Determine the [X, Y] coordinate at the center of the cell enclosing the given text.  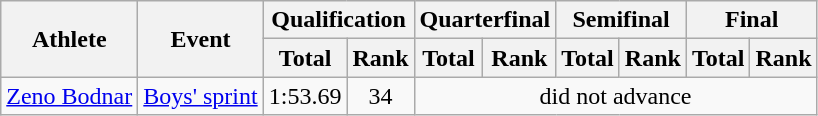
Quarterfinal [485, 20]
Boys' sprint [200, 96]
Qualification [338, 20]
Final [752, 20]
Event [200, 39]
34 [380, 96]
Zeno Bodnar [70, 96]
Athlete [70, 39]
did not advance [616, 96]
Semifinal [622, 20]
1:53.69 [305, 96]
